Scan for the cell matching the given text and deliver its (X, Y) coordinate at center. 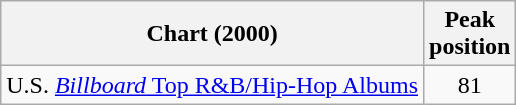
U.S. Billboard Top R&B/Hip-Hop Albums (212, 85)
Chart (2000) (212, 34)
81 (470, 85)
Peakposition (470, 34)
